Provide the (X, Y) coordinate of the cell's center where the given text is located.  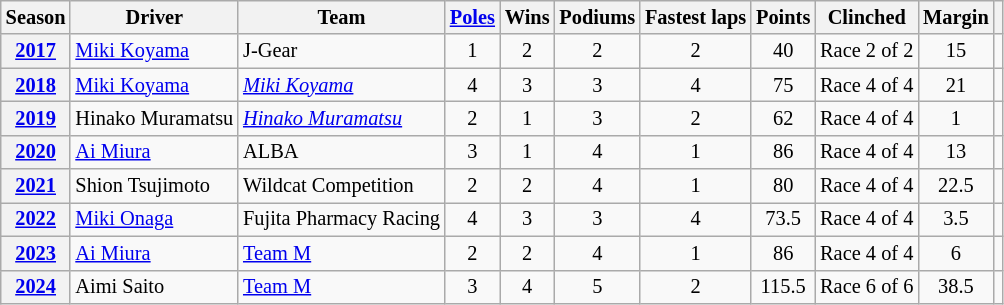
2017 (36, 51)
6 (956, 253)
Driver (154, 17)
Aimi Saito (154, 287)
3.5 (956, 219)
Wins (528, 17)
40 (783, 51)
Margin (956, 17)
80 (783, 186)
2023 (36, 253)
73.5 (783, 219)
15 (956, 51)
75 (783, 85)
Shion Tsujimoto (154, 186)
Fastest laps (696, 17)
22.5 (956, 186)
115.5 (783, 287)
2019 (36, 118)
38.5 (956, 287)
2024 (36, 287)
2018 (36, 85)
Poles (472, 17)
5 (597, 287)
Race 6 of 6 (866, 287)
Wildcat Competition (342, 186)
2020 (36, 152)
13 (956, 152)
Podiums (597, 17)
Clinched (866, 17)
Miki Onaga (154, 219)
21 (956, 85)
Season (36, 17)
Team (342, 17)
2021 (36, 186)
Points (783, 17)
ALBA (342, 152)
Race 2 of 2 (866, 51)
Fujita Pharmacy Racing (342, 219)
J-Gear (342, 51)
62 (783, 118)
2022 (36, 219)
